Extract the (x, y) coordinate from the center of the cell holding the provided text.  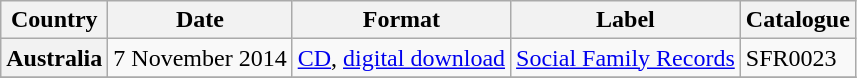
Australia (54, 58)
Format (401, 20)
7 November 2014 (200, 58)
Label (626, 20)
Country (54, 20)
Catalogue (798, 20)
Date (200, 20)
Social Family Records (626, 58)
CD, digital download (401, 58)
SFR0023 (798, 58)
